Detect which cell encompasses the target text, then output its [x, y] center coordinate. 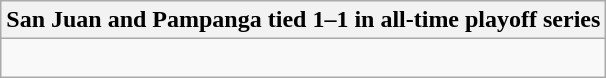
San Juan and Pampanga tied 1–1 in all-time playoff series [304, 20]
